Scan for the cell matching the given text and deliver its [X, Y] coordinate at center. 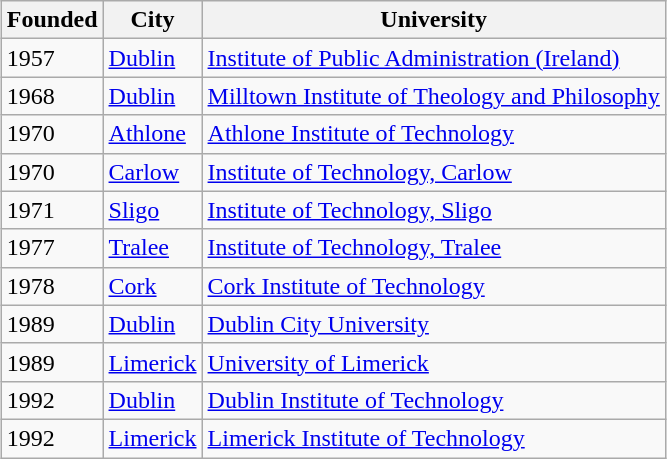
Cork Institute of Technology [434, 286]
Tralee [152, 248]
Institute of Technology, Tralee [434, 248]
1971 [52, 210]
Sligo [152, 210]
Institute of Technology, Sligo [434, 210]
1957 [52, 58]
Institute of Technology, Carlow [434, 172]
Milltown Institute of Theology and Philosophy [434, 96]
1968 [52, 96]
Limerick Institute of Technology [434, 438]
Dublin City University [434, 324]
Carlow [152, 172]
University [434, 20]
Dublin Institute of Technology [434, 400]
University of Limerick [434, 362]
Institute of Public Administration (Ireland) [434, 58]
Athlone Institute of Technology [434, 134]
Cork [152, 286]
Founded [52, 20]
City [152, 20]
1977 [52, 248]
1978 [52, 286]
Athlone [152, 134]
